From the cell containing the given text, extract its center point as (x, y) coordinate. 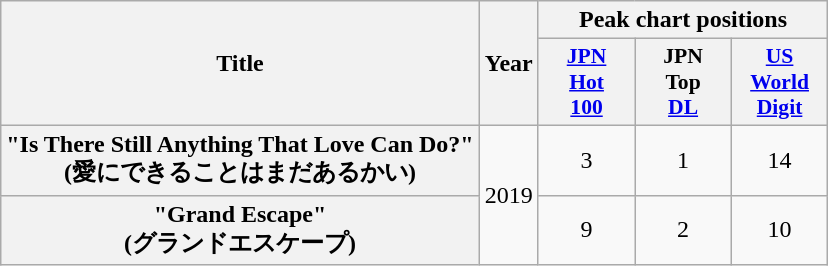
Title (240, 64)
JPNTopDL (684, 82)
"Grand Escape" (グランドエスケープ) (240, 230)
10 (780, 230)
9 (586, 230)
US World Digit (780, 82)
3 (586, 160)
Year (508, 64)
1 (684, 160)
Peak chart positions (683, 20)
JPNHot100 (586, 82)
2 (684, 230)
14 (780, 160)
"Is There Still Anything That Love Can Do?"(愛にできることはまだあるかい) (240, 160)
2019 (508, 194)
